Identify which cell holds the provided text, then report its (X, Y) central coordinate. 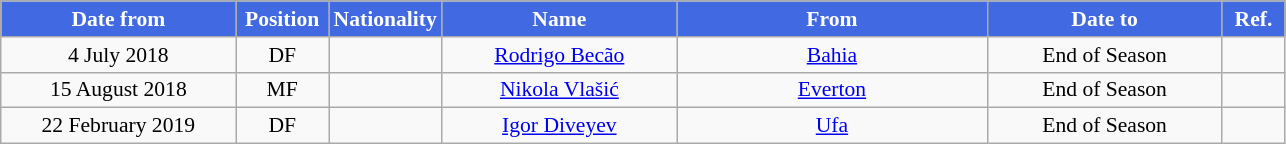
4 July 2018 (118, 55)
Bahia (832, 55)
Nikola Vlašić (560, 90)
Ref. (1254, 19)
22 February 2019 (118, 126)
Everton (832, 90)
Nationality (384, 19)
Date from (118, 19)
MF (282, 90)
Name (560, 19)
Date to (1104, 19)
Igor Diveyev (560, 126)
Ufa (832, 126)
15 August 2018 (118, 90)
Rodrigo Becão (560, 55)
Position (282, 19)
From (832, 19)
